Determine the (x, y) coordinate at the center of the cell enclosing the given text.  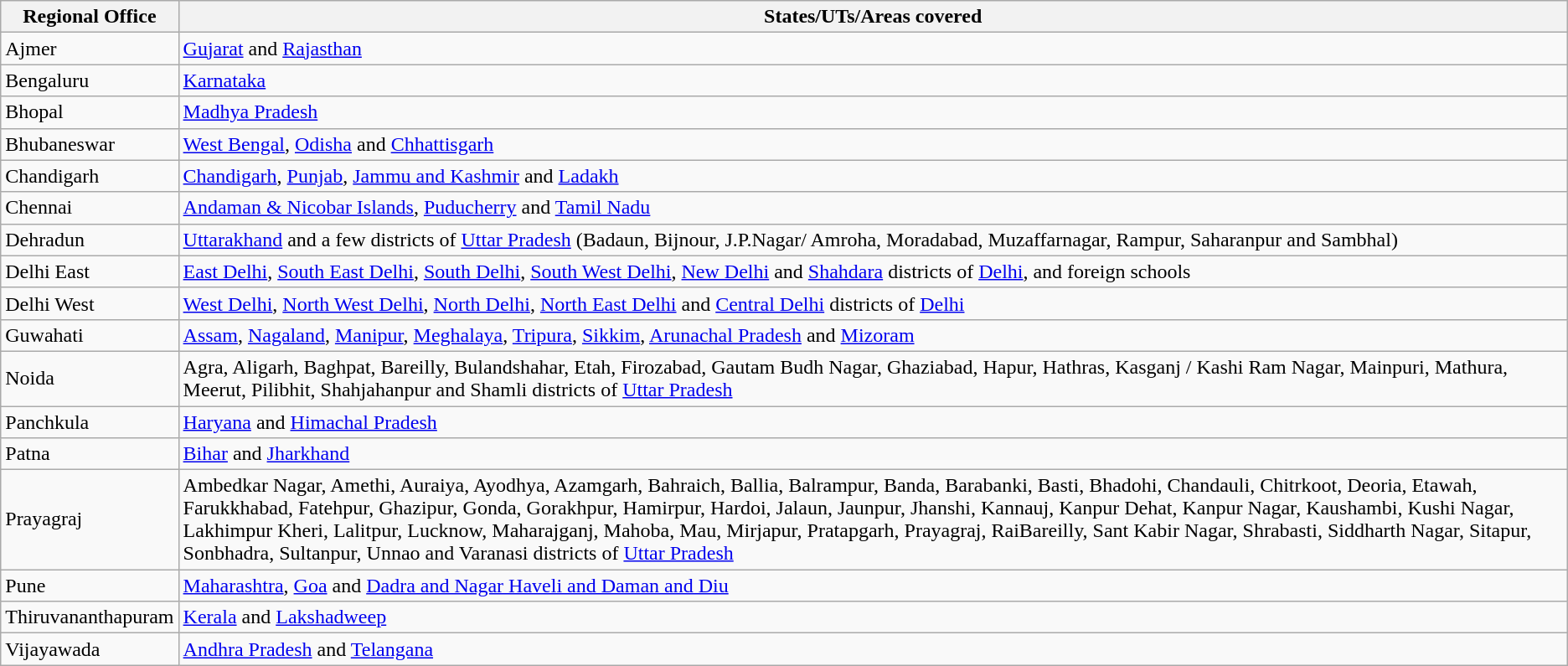
States/UTs/Areas covered (873, 17)
West Delhi, North West Delhi, North Delhi, North East Delhi and Central Delhi districts of Delhi (873, 303)
East Delhi, South East Delhi, South Delhi, South West Delhi, New Delhi and Shahdara districts of Delhi, and foreign schools (873, 271)
Guwahati (90, 335)
Delhi East (90, 271)
Patna (90, 454)
Uttarakhand and a few districts of Uttar Pradesh (Badaun, Bijnour, J.P.Nagar/ Amroha, Moradabad, Muzaffarnagar, Rampur, Saharanpur and Sambhal) (873, 240)
Andhra Pradesh and Telangana (873, 649)
Assam, Nagaland, Manipur, Meghalaya, Tripura, Sikkim, Arunachal Pradesh and Mizoram (873, 335)
Pune (90, 586)
Regional Office (90, 17)
Bengaluru (90, 80)
Kerala and Lakshadweep (873, 617)
Madhya Pradesh (873, 112)
Prayagraj (90, 519)
Dehradun (90, 240)
West Bengal, Odisha and Chhattisgarh (873, 144)
Chennai (90, 208)
Ajmer (90, 49)
Andaman & Nicobar Islands, Puducherry and Tamil Nadu (873, 208)
Delhi West (90, 303)
Bhubaneswar (90, 144)
Maharashtra, Goa and Dadra and Nagar Haveli and Daman and Diu (873, 586)
Bihar and Jharkhand (873, 454)
Vijayawada (90, 649)
Haryana and Himachal Pradesh (873, 421)
Panchkula (90, 421)
Chandigarh, Punjab, Jammu and Kashmir and Ladakh (873, 176)
Noida (90, 379)
Thiruvananthapuram (90, 617)
Chandigarh (90, 176)
Gujarat and Rajasthan (873, 49)
Bhopal (90, 112)
Karnataka (873, 80)
